Pinpoint the cell where the given text exists, returning its [x, y] midpoint coordinate. 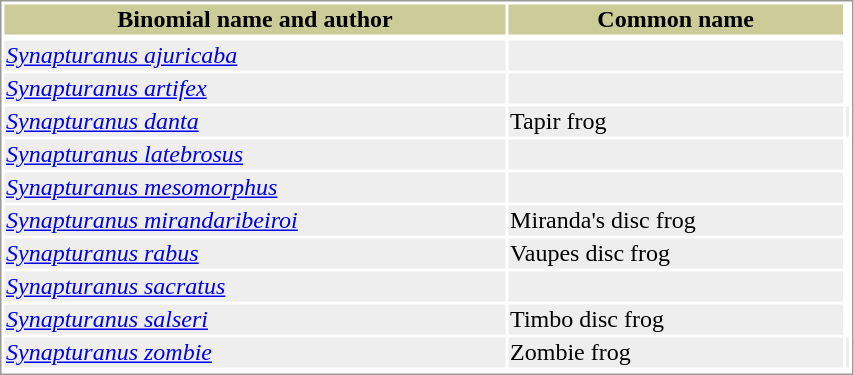
Common name [676, 19]
Synapturanus sacratus [254, 287]
Synapturanus artifex [254, 89]
Timbo disc frog [676, 319]
Zombie frog [676, 353]
Synapturanus latebrosus [254, 155]
Miranda's disc frog [676, 221]
Tapir frog [676, 121]
Synapturanus mirandaribeiroi [254, 221]
Synapturanus danta [254, 121]
Synapturanus salseri [254, 319]
Synapturanus zombie [254, 353]
Synapturanus rabus [254, 253]
Binomial name and author [254, 19]
Vaupes disc frog [676, 253]
Synapturanus ajuricaba [254, 55]
Synapturanus mesomorphus [254, 187]
